Find where the given text appears and provide that cell's center as [X, Y] coordinate. 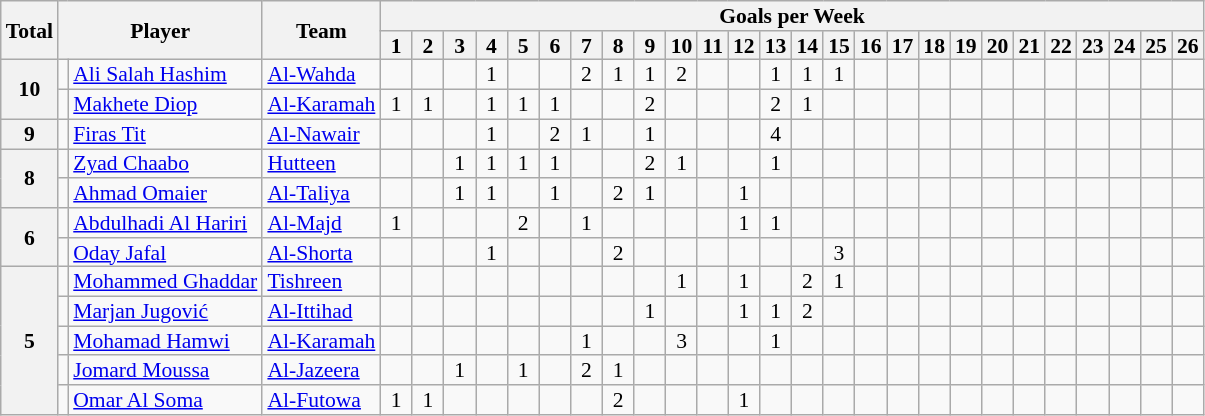
Al-Jazeera [321, 371]
19 [966, 46]
Zyad Chaabo [165, 164]
Makhete Diop [165, 105]
Player [160, 30]
12 [744, 46]
26 [1188, 46]
23 [1093, 46]
22 [1061, 46]
13 [776, 46]
Mohamad Hamwi [165, 341]
Al-Taliya [321, 193]
Al-Majd [321, 223]
Al-Shorta [321, 253]
Goals per Week [792, 16]
Firas Tit [165, 134]
Al-Futowa [321, 400]
Ali Salah Hashim [165, 75]
17 [903, 46]
Al-Ittihad [321, 312]
18 [934, 46]
Mohammed Ghaddar [165, 282]
15 [839, 46]
Tishreen [321, 282]
25 [1156, 46]
Total [30, 30]
Jomard Moussa [165, 371]
Al-Nawair [321, 134]
Abdulhadi Al Hariri [165, 223]
Marjan Jugović [165, 312]
24 [1125, 46]
Ahmad Omaier [165, 193]
21 [1029, 46]
11 [712, 46]
7 [587, 46]
16 [871, 46]
14 [807, 46]
20 [998, 46]
Oday Jafal [165, 253]
Omar Al Soma [165, 400]
Al-Wahda [321, 75]
Team [321, 30]
Hutteen [321, 164]
